Locate the cell with the specified text and output its [X, Y] center coordinate. 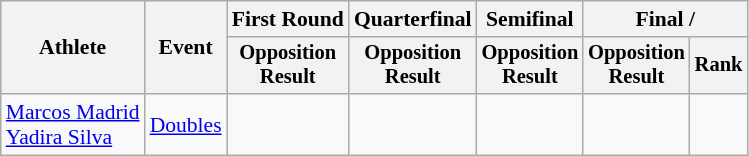
Event [186, 48]
Marcos MadridYadira Silva [73, 124]
Final / [665, 19]
Quarterfinal [413, 19]
Doubles [186, 124]
Athlete [73, 48]
Semifinal [530, 19]
First Round [288, 19]
Rank [719, 66]
